Search for the cell housing the specified text and yield its [X, Y] center coordinate. 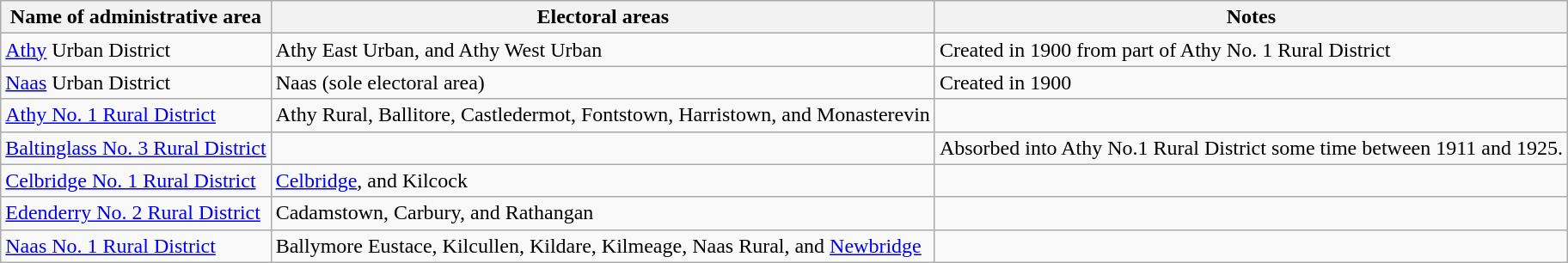
Ballymore Eustace, Kilcullen, Kildare, Kilmeage, Naas Rural, and Newbridge [603, 246]
Created in 1900 from part of Athy No. 1 Rural District [1251, 50]
Naas (sole electoral area) [603, 83]
Edenderry No. 2 Rural District [136, 213]
Created in 1900 [1251, 83]
Notes [1251, 17]
Naas No. 1 Rural District [136, 246]
Absorbed into Athy No.1 Rural District some time between 1911 and 1925. [1251, 148]
Electoral areas [603, 17]
Athy Urban District [136, 50]
Athy East Urban, and Athy West Urban [603, 50]
Celbridge No. 1 Rural District [136, 180]
Name of administrative area [136, 17]
Naas Urban District [136, 83]
Cadamstown, Carbury, and Rathangan [603, 213]
Athy Rural, Ballitore, Castledermot, Fontstown, Harristown, and Monasterevin [603, 115]
Celbridge, and Kilcock [603, 180]
Baltinglass No. 3 Rural District [136, 148]
Athy No. 1 Rural District [136, 115]
